Detect which cell encompasses the target text, then output its (x, y) center coordinate. 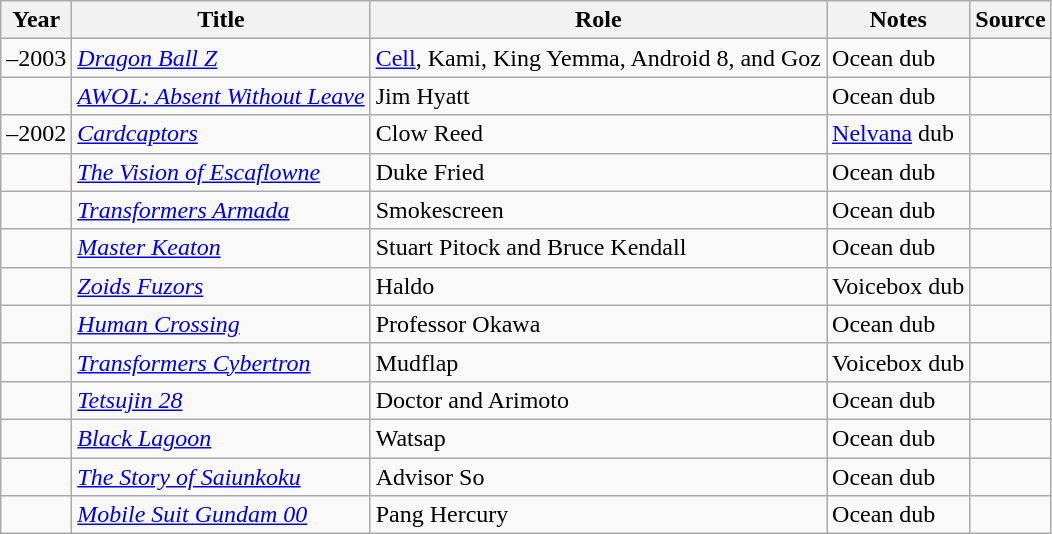
–2002 (36, 134)
Cardcaptors (221, 134)
Pang Hercury (598, 515)
Professor Okawa (598, 324)
The Vision of Escaflowne (221, 172)
Transformers Cybertron (221, 362)
–2003 (36, 58)
Jim Hyatt (598, 96)
Tetsujin 28 (221, 400)
Transformers Armada (221, 210)
The Story of Saiunkoku (221, 477)
Source (1010, 20)
Zoids Fuzors (221, 286)
AWOL: Absent Without Leave (221, 96)
Cell, Kami, King Yemma, Android 8, and Goz (598, 58)
Duke Fried (598, 172)
Notes (898, 20)
Dragon Ball Z (221, 58)
Doctor and Arimoto (598, 400)
Advisor So (598, 477)
Human Crossing (221, 324)
Haldo (598, 286)
Year (36, 20)
Master Keaton (221, 248)
Black Lagoon (221, 438)
Mobile Suit Gundam 00 (221, 515)
Mudflap (598, 362)
Nelvana dub (898, 134)
Smokescreen (598, 210)
Clow Reed (598, 134)
Stuart Pitock and Bruce Kendall (598, 248)
Watsap (598, 438)
Role (598, 20)
Title (221, 20)
